Pinpoint the cell where the given text exists, returning its (X, Y) midpoint coordinate. 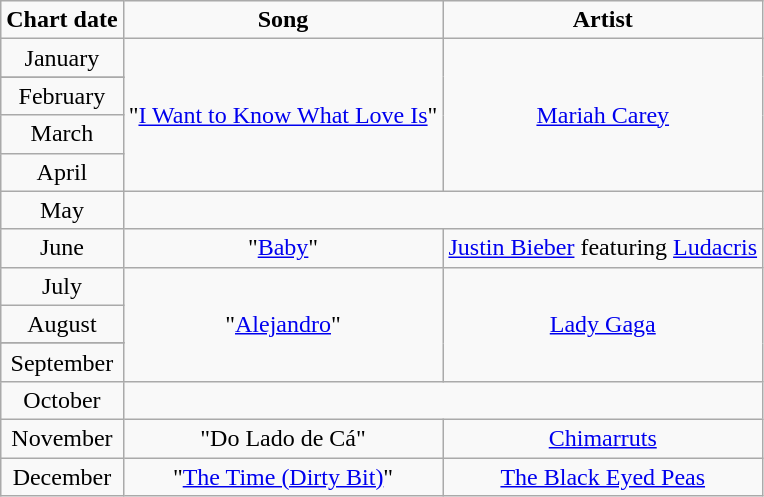
March (62, 134)
October (62, 400)
April (62, 172)
January (62, 58)
"Do Lado de Cá" (283, 438)
August (62, 324)
"Baby" (283, 248)
September (62, 362)
Chimarruts (603, 438)
Lady Gaga (603, 324)
July (62, 286)
May (62, 210)
Mariah Carey (603, 115)
Justin Bieber featuring Ludacris (603, 248)
"Alejandro" (283, 324)
December (62, 477)
Chart date (62, 20)
"I Want to Know What Love Is" (283, 115)
Artist (603, 20)
November (62, 438)
The Black Eyed Peas (603, 477)
"The Time (Dirty Bit)" (283, 477)
Song (283, 20)
June (62, 248)
February (62, 96)
